Scan for the cell matching the given text and deliver its (x, y) coordinate at center. 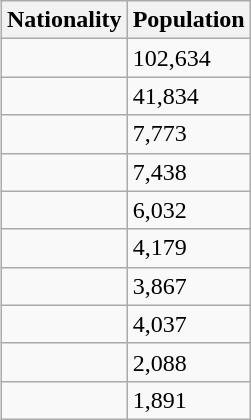
3,867 (188, 286)
2,088 (188, 362)
102,634 (188, 58)
7,438 (188, 172)
41,834 (188, 96)
Nationality (64, 20)
7,773 (188, 134)
4,037 (188, 324)
4,179 (188, 248)
Population (188, 20)
6,032 (188, 210)
1,891 (188, 400)
